Provide the (x, y) coordinate of the cell's center where the given text is located.  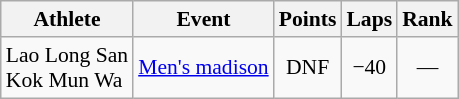
— (428, 68)
Athlete (67, 19)
Points (308, 19)
−40 (369, 68)
Rank (428, 19)
DNF (308, 68)
Laps (369, 19)
Event (204, 19)
Men's madison (204, 68)
Lao Long SanKok Mun Wa (67, 68)
